Pinpoint the cell where the given text exists, returning its (X, Y) midpoint coordinate. 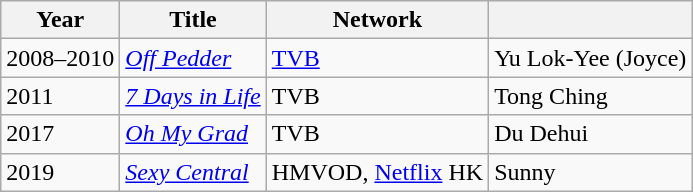
2011 (60, 96)
Network (377, 20)
Yu Lok-Yee (Joyce) (590, 58)
7 Days in Life (193, 96)
Oh My Grad (193, 134)
Sexy Central (193, 172)
Off Pedder (193, 58)
Du Dehui (590, 134)
Sunny (590, 172)
Title (193, 20)
2019 (60, 172)
2008–2010 (60, 58)
Year (60, 20)
HMVOD, Netflix HK (377, 172)
2017 (60, 134)
Tong Ching (590, 96)
